Pinpoint the cell where the given text exists, returning its [X, Y] midpoint coordinate. 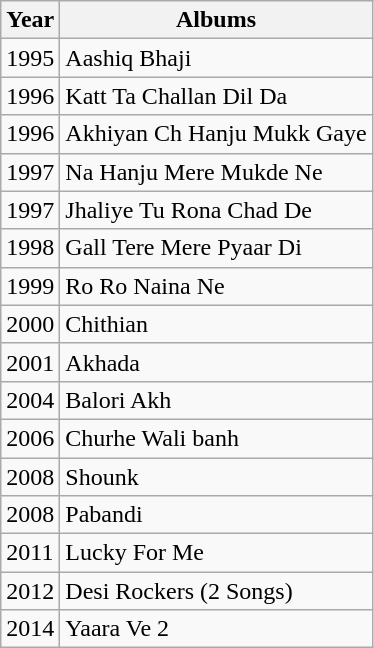
2014 [30, 629]
2011 [30, 553]
Yaara Ve 2 [216, 629]
Pabandi [216, 515]
2004 [30, 400]
Desi Rockers (2 Songs) [216, 591]
Shounk [216, 477]
1998 [30, 248]
Gall Tere Mere Pyaar Di [216, 248]
2012 [30, 591]
Albums [216, 20]
2001 [30, 362]
Akhiyan Ch Hanju Mukk Gaye [216, 134]
Churhe Wali banh [216, 438]
1999 [30, 286]
Balori Akh [216, 400]
Ro Ro Naina Ne [216, 286]
Akhada [216, 362]
2006 [30, 438]
Year [30, 20]
Katt Ta Challan Dil Da [216, 96]
Chithian [216, 324]
Jhaliye Tu Rona Chad De [216, 210]
Na Hanju Mere Mukde Ne [216, 172]
2000 [30, 324]
1995 [30, 58]
Lucky For Me [216, 553]
Aashiq Bhaji [216, 58]
